Search for the cell housing the specified text and yield its (x, y) center coordinate. 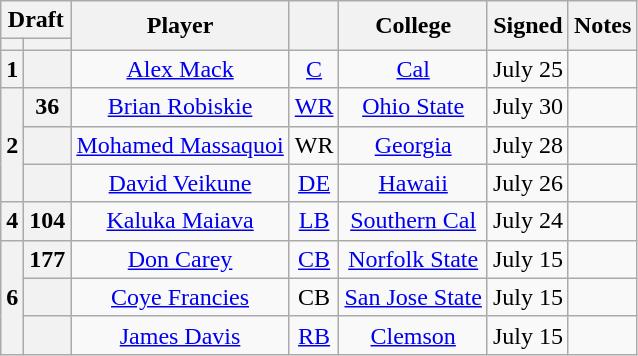
36 (48, 107)
Cal (413, 69)
College (413, 26)
Draft (36, 20)
Coye Francies (180, 297)
July 24 (528, 221)
Ohio State (413, 107)
Notes (602, 26)
Alex Mack (180, 69)
Hawaii (413, 183)
David Veikune (180, 183)
Georgia (413, 145)
James Davis (180, 335)
DE (314, 183)
Norfolk State (413, 259)
6 (12, 297)
RB (314, 335)
LB (314, 221)
C (314, 69)
177 (48, 259)
July 25 (528, 69)
4 (12, 221)
July 28 (528, 145)
Don Carey (180, 259)
Mohamed Massaquoi (180, 145)
104 (48, 221)
San Jose State (413, 297)
Clemson (413, 335)
Brian Robiskie (180, 107)
July 30 (528, 107)
1 (12, 69)
Southern Cal (413, 221)
Kaluka Maiava (180, 221)
July 26 (528, 183)
Signed (528, 26)
Player (180, 26)
2 (12, 145)
